Locate the cell with the specified text and output its [x, y] center coordinate. 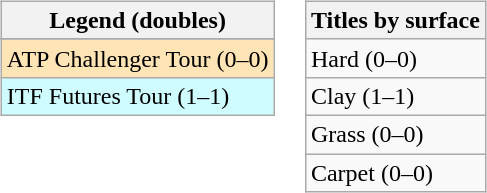
ATP Challenger Tour (0–0) [138, 58]
Clay (1–1) [395, 96]
Carpet (0–0) [395, 173]
ITF Futures Tour (1–1) [138, 96]
Legend (doubles) [138, 20]
Titles by surface [395, 20]
Hard (0–0) [395, 58]
Grass (0–0) [395, 134]
